Locate the cell with the specified text and output its [X, Y] center coordinate. 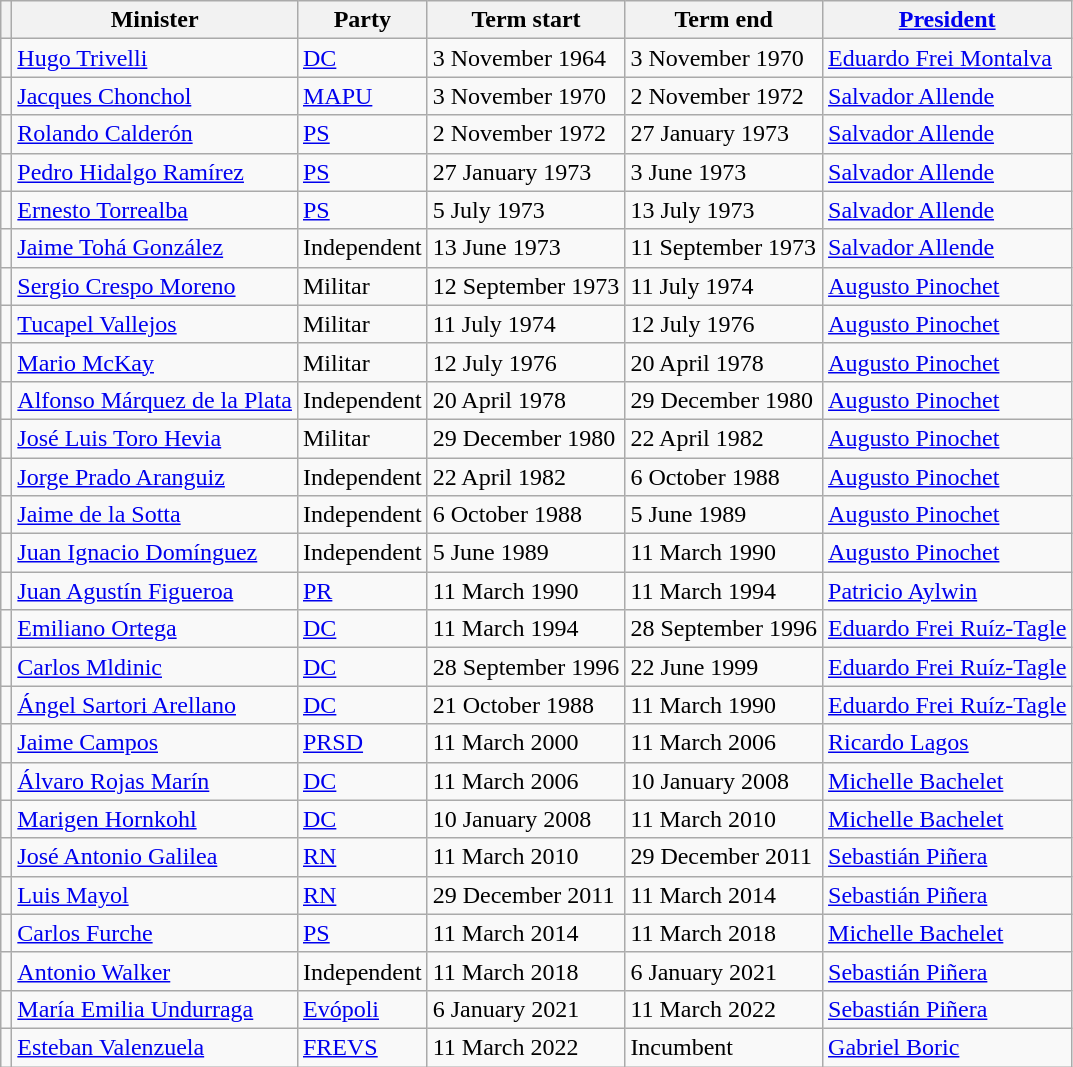
22 June 1999 [724, 667]
Jaime Campos [155, 743]
Ernesto Torrealba [155, 210]
Ricardo Lagos [948, 743]
21 October 1988 [526, 705]
Marigen Hornkohl [155, 819]
Term start [526, 20]
Juan Ignacio Domínguez [155, 553]
Patricio Aylwin [948, 591]
Sergio Crespo Moreno [155, 286]
Gabriel Boric [948, 1047]
Luis Mayol [155, 895]
Juan Agustín Figueroa [155, 591]
12 September 1973 [526, 286]
Alfonso Márquez de la Plata [155, 400]
Minister [155, 20]
PRSD [362, 743]
Party [362, 20]
Jaime Tohá González [155, 248]
Jorge Prado Aranguiz [155, 477]
Pedro Hidalgo Ramírez [155, 172]
Esteban Valenzuela [155, 1047]
FREVS [362, 1047]
11 September 1973 [724, 248]
Carlos Furche [155, 933]
Álvaro Rojas Marín [155, 781]
3 November 1964 [526, 58]
María Emilia Undurraga [155, 1009]
Hugo Trivelli [155, 58]
President [948, 20]
Tucapel Vallejos [155, 324]
Emiliano Ortega [155, 629]
MAPU [362, 96]
Ángel Sartori Arellano [155, 705]
Antonio Walker [155, 971]
Evópoli [362, 1009]
Rolando Calderón [155, 134]
Carlos Mldinic [155, 667]
3 June 1973 [724, 172]
5 July 1973 [526, 210]
Jacques Chonchol [155, 96]
Mario McKay [155, 362]
13 July 1973 [724, 210]
Eduardo Frei Montalva [948, 58]
PR [362, 591]
José Luis Toro Hevia [155, 438]
José Antonio Galilea [155, 857]
Incumbent [724, 1047]
11 March 2000 [526, 743]
Term end [724, 20]
Jaime de la Sotta [155, 515]
13 June 1973 [526, 248]
